Determine the (X, Y) coordinate at the center of the cell enclosing the given text.  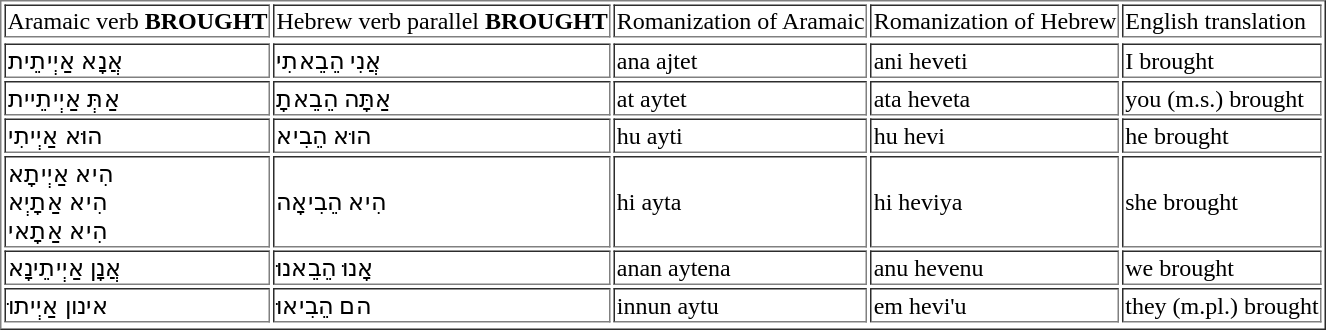
anan aytena (741, 267)
ani heveti (996, 61)
innun aytu (741, 305)
we brought (1222, 267)
Romanization of Hebrew (996, 20)
הוּא אַיְיתִי (137, 135)
at aytet (741, 98)
Hebrew verb parallel BROUGHT (442, 20)
em hevi'u (996, 305)
they (m.pl.) brought (1222, 305)
הִיא הֵבִיאָה (442, 202)
אַתְּ אַיְיתֵיית (137, 98)
you (m.s.) brought (1222, 98)
אינון אַיְיתוּ (137, 305)
אַתָּה הֵבֵאתָ (442, 98)
אֲנָא אַיְיתֵית (137, 61)
ana ajtet (741, 61)
אָנוּ הֵבֵאנוּ (442, 267)
she brought (1222, 202)
הִיא אַיְיתָאהִיא אַתָיְאהִיא אַתָאי (137, 202)
הוּא הֵבִיא (442, 135)
ata heveta (996, 98)
Romanization of Aramaic (741, 20)
Aramaic verb BROUGHT (137, 20)
he brought (1222, 135)
English translation (1222, 20)
hi ayta (741, 202)
anu hevenu (996, 267)
אֲנִי הֵבֵאתִי (442, 61)
אֲנָן אַיְיתֵינָא (137, 267)
hi heviya (996, 202)
הם הֵבִיאוּ (442, 305)
I brought (1222, 61)
hu ayti (741, 135)
hu hevi (996, 135)
